Detect which cell encompasses the target text, then output its (X, Y) center coordinate. 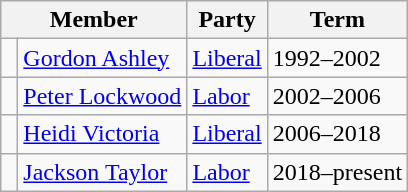
Gordon Ashley (102, 58)
Peter Lockwood (102, 96)
2018–present (337, 172)
Jackson Taylor (102, 172)
2006–2018 (337, 134)
Heidi Victoria (102, 134)
2002–2006 (337, 96)
Member (94, 20)
Term (337, 20)
1992–2002 (337, 58)
Party (227, 20)
